Determine the (X, Y) coordinate at the center of the cell enclosing the given text.  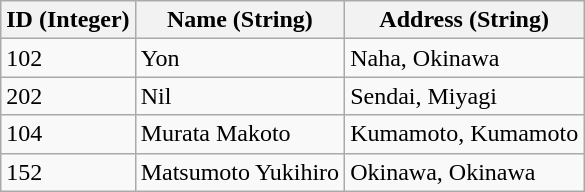
202 (68, 96)
Address (String) (464, 20)
Kumamoto, Kumamoto (464, 134)
Name (String) (240, 20)
ID (Integer) (68, 20)
Sendai, Miyagi (464, 96)
Nil (240, 96)
102 (68, 58)
Yon (240, 58)
Murata Makoto (240, 134)
Matsumoto Yukihiro (240, 172)
Okinawa, Okinawa (464, 172)
Naha, Okinawa (464, 58)
104 (68, 134)
152 (68, 172)
